Pinpoint the cell where the given text exists, returning its (X, Y) midpoint coordinate. 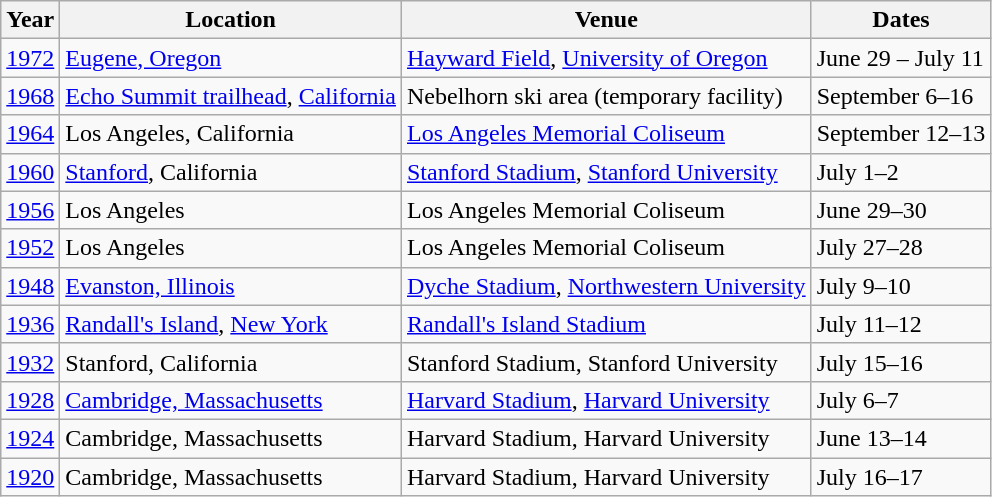
1924 (30, 438)
Echo Summit trailhead, California (231, 96)
Venue (606, 20)
July 6–7 (901, 400)
Randall's Island Stadium (606, 324)
July 16–17 (901, 477)
July 9–10 (901, 286)
June 29 – July 11 (901, 58)
1936 (30, 324)
Dates (901, 20)
Eugene, Oregon (231, 58)
Year (30, 20)
Randall's Island, New York (231, 324)
1956 (30, 210)
1952 (30, 248)
1920 (30, 477)
1972 (30, 58)
July 27–28 (901, 248)
Location (231, 20)
Evanston, Illinois (231, 286)
September 12–13 (901, 134)
1964 (30, 134)
1948 (30, 286)
July 11–12 (901, 324)
Nebelhorn ski area (temporary facility) (606, 96)
1960 (30, 172)
September 6–16 (901, 96)
Hayward Field, University of Oregon (606, 58)
1928 (30, 400)
Los Angeles, California (231, 134)
1968 (30, 96)
July 1–2 (901, 172)
June 13–14 (901, 438)
1932 (30, 362)
June 29–30 (901, 210)
Dyche Stadium, Northwestern University (606, 286)
July 15–16 (901, 362)
